Scan for the cell matching the given text and deliver its (X, Y) coordinate at center. 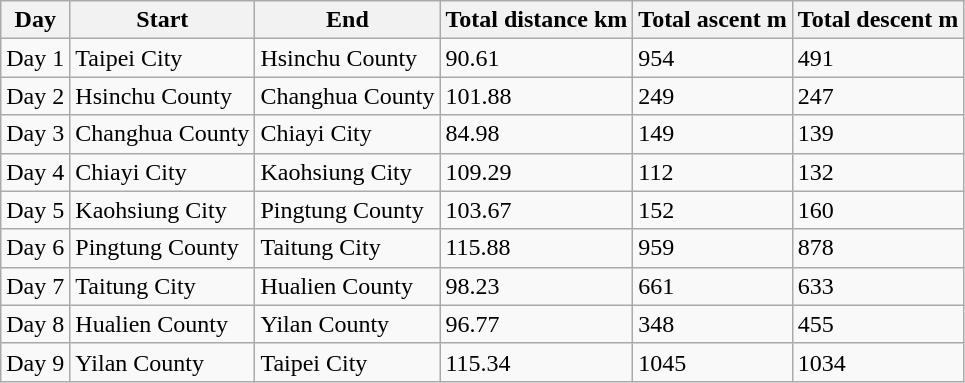
Day 4 (36, 172)
Day 3 (36, 134)
Total distance km (536, 20)
96.77 (536, 324)
Total ascent m (713, 20)
1034 (878, 362)
491 (878, 58)
455 (878, 324)
103.67 (536, 210)
Total descent m (878, 20)
Day 8 (36, 324)
Day (36, 20)
Day 2 (36, 96)
Start (162, 20)
139 (878, 134)
109.29 (536, 172)
959 (713, 248)
101.88 (536, 96)
661 (713, 286)
112 (713, 172)
98.23 (536, 286)
End (348, 20)
Day 5 (36, 210)
132 (878, 172)
633 (878, 286)
115.34 (536, 362)
152 (713, 210)
Day 9 (36, 362)
Day 1 (36, 58)
160 (878, 210)
Day 6 (36, 248)
878 (878, 248)
348 (713, 324)
149 (713, 134)
90.61 (536, 58)
954 (713, 58)
115.88 (536, 248)
Day 7 (36, 286)
249 (713, 96)
1045 (713, 362)
84.98 (536, 134)
247 (878, 96)
